Output the [x, y] coordinate of the center of the cell containing the given text.  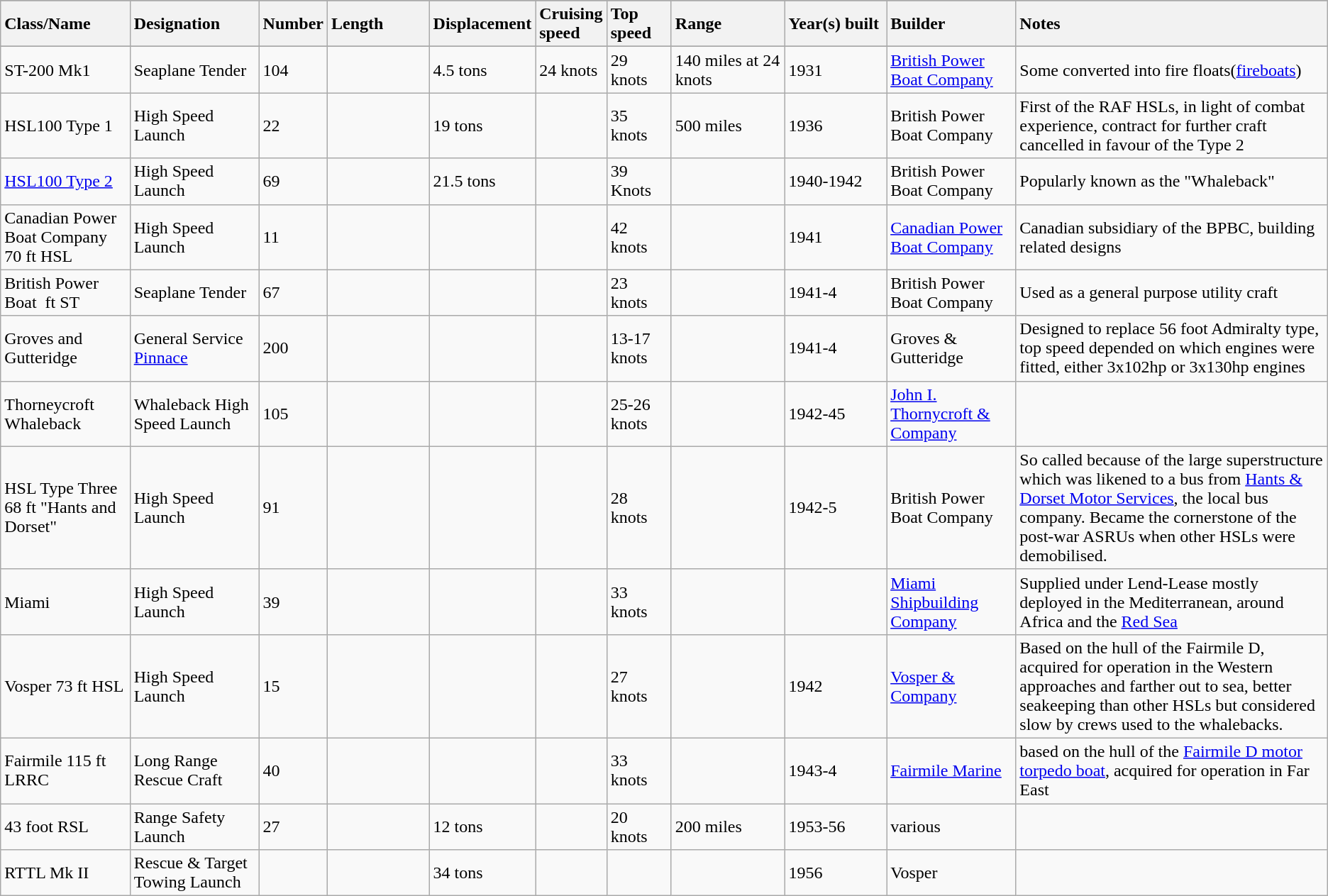
Canadian subsidiary of the BPBC, building related designs [1172, 237]
Supplied under Lend-Lease mostly deployed in the Mediterranean, around Africa and the Red Sea [1172, 602]
1931 [836, 70]
104 [293, 70]
Displacement [482, 24]
HSL100 Type 1 [65, 126]
John I. Thornycroft & Company [951, 414]
43 foot RSL [65, 826]
69 [293, 182]
24 knots [571, 70]
140 miles at 24 knots [728, 70]
1942-45 [836, 414]
39 [293, 602]
Vosper 73 ft HSL [65, 686]
Canadian Power Boat Company 70 ft HSL [65, 237]
Whaleback High Speed Launch [194, 414]
based on the hull of the Fairmile D motor torpedo boat, acquired for operation in Far East [1172, 770]
25-26 knots [638, 414]
27 [293, 826]
Miami [65, 602]
Class/Name [65, 24]
42 knots [638, 237]
34 tons [482, 873]
19 tons [482, 126]
20 knots [638, 826]
ST-200 Mk1 [65, 70]
1956 [836, 873]
11 [293, 237]
Vosper [951, 873]
Groves & Gutteridge [951, 348]
39 Knots [638, 182]
13-17 knots [638, 348]
91 [293, 508]
General Service Pinnace [194, 348]
1953-56 [836, 826]
various [951, 826]
Notes [1172, 24]
British Power Boat ft ST [65, 292]
Miami Shipbuilding Company [951, 602]
15 [293, 686]
Vosper & Company [951, 686]
4.5 tons [482, 70]
67 [293, 292]
Number [293, 24]
1942-5 [836, 508]
Fairmile 115 ft LRRC [65, 770]
500 miles [728, 126]
28 knots [638, 508]
1940-1942 [836, 182]
Length [378, 24]
105 [293, 414]
1936 [836, 126]
40 [293, 770]
27 knots [638, 686]
Top speed [638, 24]
1941 [836, 237]
Rescue & Target Towing Launch [194, 873]
Builder [951, 24]
Used as a general purpose utility craft [1172, 292]
12 tons [482, 826]
23 knots [638, 292]
Designation [194, 24]
29 knots [638, 70]
First of the RAF HSLs, in light of combat experience, contract for further craft cancelled in favour of the Type 2 [1172, 126]
Canadian Power Boat Company [951, 237]
Popularly known as the "Whaleback" [1172, 182]
Range Safety Launch [194, 826]
200 miles [728, 826]
21.5 tons [482, 182]
1943-4 [836, 770]
35 knots [638, 126]
1942 [836, 686]
Long Range Rescue Craft [194, 770]
Range [728, 24]
Designed to replace 56 foot Admiralty type, top speed depended on which engines were fitted, either 3x102hp or 3x130hp engines [1172, 348]
Thorneycroft Whaleback [65, 414]
RTTL Mk II [65, 873]
HSL100 Type 2 [65, 182]
Year(s) built [836, 24]
HSL Type Three 68 ft "Hants and Dorset" [65, 508]
22 [293, 126]
Fairmile Marine [951, 770]
Cruising speed [571, 24]
Groves and Gutteridge [65, 348]
200 [293, 348]
Some converted into fire floats(fireboats) [1172, 70]
